Output the [X, Y] coordinate of the center of the cell containing the given text.  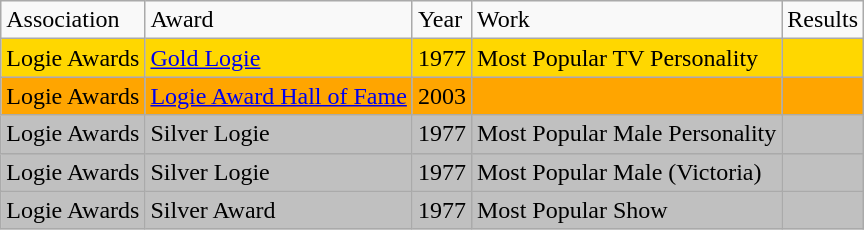
Most Popular TV Personality [626, 58]
Most Popular Male Personality [626, 134]
Most Popular Male (Victoria) [626, 172]
Association [73, 20]
Most Popular Show [626, 210]
Award [278, 20]
Year [442, 20]
Gold Logie [278, 58]
2003 [442, 96]
Logie Award Hall of Fame [278, 96]
Work [626, 20]
Silver Award [278, 210]
Results [823, 20]
